Scan for the cell matching the given text and deliver its [X, Y] coordinate at center. 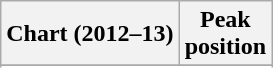
Chart (2012–13) [90, 34]
Peakposition [225, 34]
